Return (x, y) of the center of cell containing provided text 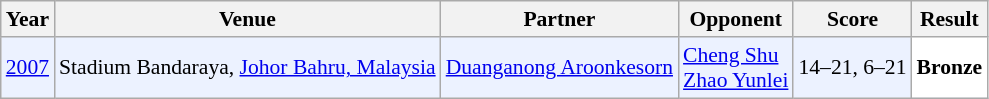
Year (28, 19)
Duanganong Aroonkesorn (560, 68)
Opponent (736, 19)
Cheng Shu Zhao Yunlei (736, 68)
Partner (560, 19)
2007 (28, 68)
Result (950, 19)
14–21, 6–21 (852, 68)
Venue (248, 19)
Bronze (950, 68)
Score (852, 19)
Stadium Bandaraya, Johor Bahru, Malaysia (248, 68)
